From the cell containing the given text, extract its center point as [x, y] coordinate. 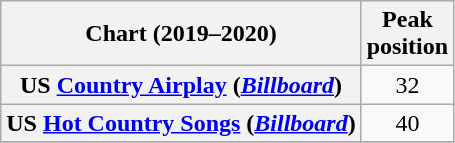
US Hot Country Songs (Billboard) [181, 123]
32 [407, 85]
US Country Airplay (Billboard) [181, 85]
Chart (2019–2020) [181, 34]
40 [407, 123]
Peakposition [407, 34]
